Provide the (X, Y) coordinate of the cell's center where the given text is located.  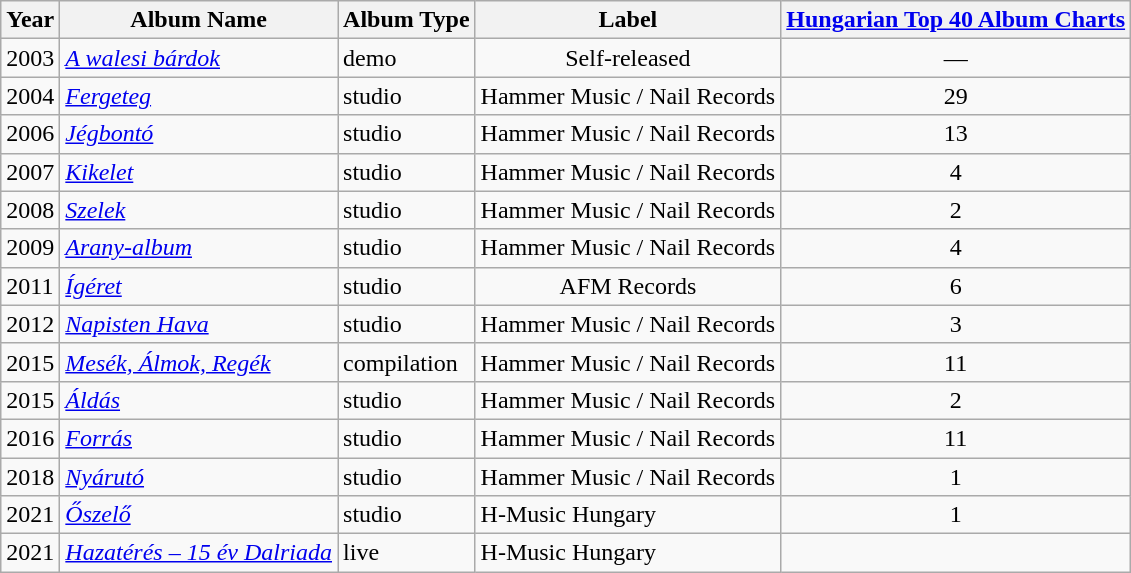
2006 (30, 134)
compilation (407, 362)
Hazatérés – 15 év Dalriada (199, 553)
Year (30, 20)
29 (956, 96)
Napisten Hava (199, 324)
Nyárutó (199, 477)
Szelek (199, 210)
2012 (30, 324)
Fergeteg (199, 96)
2011 (30, 286)
2009 (30, 248)
3 (956, 324)
Kikelet (199, 172)
2016 (30, 438)
Self-released (628, 58)
Őszelő (199, 515)
Ígéret (199, 286)
Forrás (199, 438)
13 (956, 134)
AFM Records (628, 286)
2003 (30, 58)
demo (407, 58)
2008 (30, 210)
Arany-album (199, 248)
Mesék, Álmok, Regék (199, 362)
Album Type (407, 20)
6 (956, 286)
Hungarian Top 40 Album Charts (956, 20)
live (407, 553)
Album Name (199, 20)
Áldás (199, 400)
A walesi bárdok (199, 58)
Jégbontó (199, 134)
2018 (30, 477)
2007 (30, 172)
2004 (30, 96)
Label (628, 20)
— (956, 58)
